Return [x, y] of the center of cell containing provided text 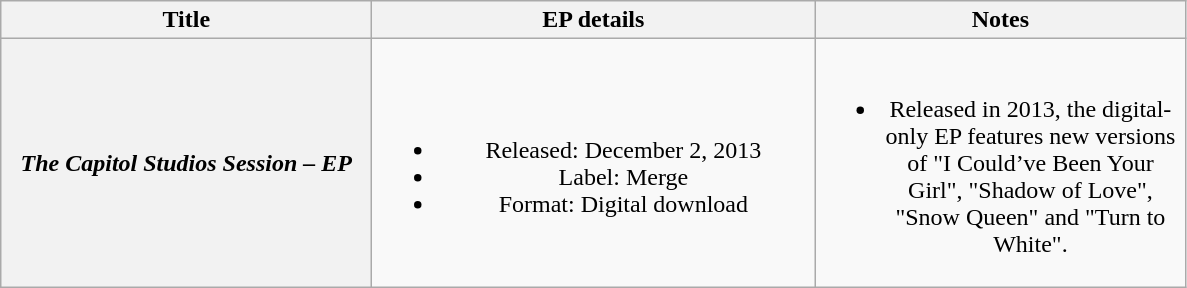
Title [186, 20]
Released in 2013, the digital-only EP features new versions of "I Could’ve Been Your Girl", "Shadow of Love", "Snow Queen" and "Turn to White". [1000, 163]
Notes [1000, 20]
Released: December 2, 2013Label: MergeFormat: Digital download [594, 163]
The Capitol Studios Session – EP [186, 163]
EP details [594, 20]
